Return the [x, y] coordinate for the center point of the cell that contains the specified text.  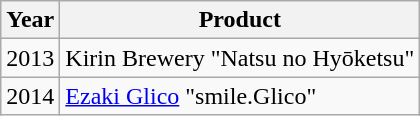
Year [30, 20]
Kirin Brewery "Natsu no Hyōketsu" [240, 58]
Ezaki Glico "smile.Glico" [240, 96]
2013 [30, 58]
2014 [30, 96]
Product [240, 20]
